Output the (X, Y) coordinate of the center of the cell containing the given text.  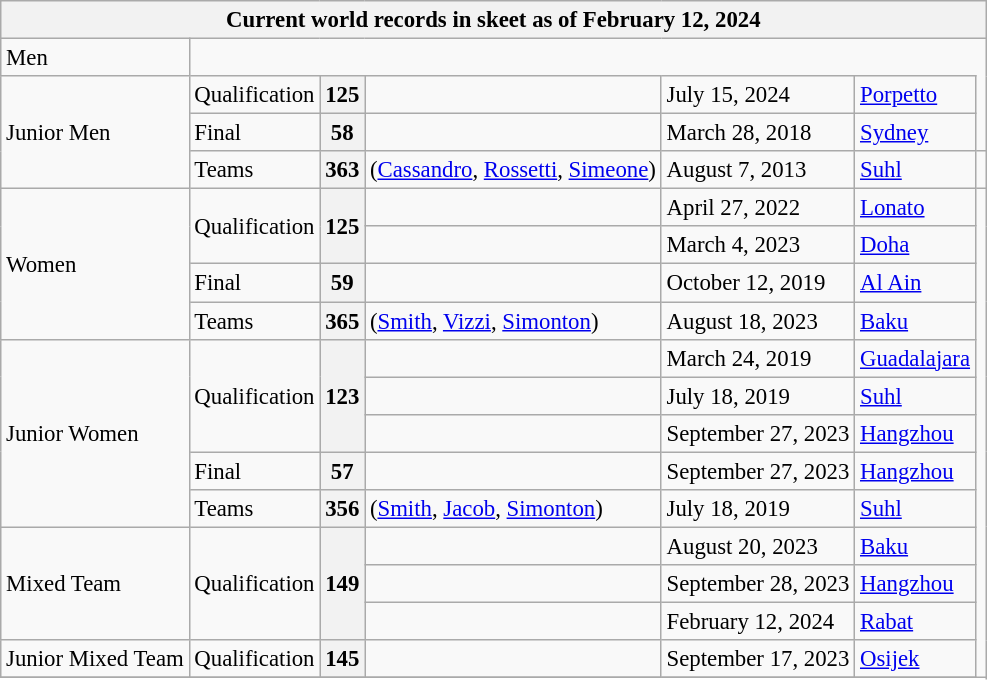
August 18, 2023 (758, 321)
Osijek (916, 659)
Doha (916, 245)
Mixed Team (95, 584)
123 (342, 396)
February 12, 2024 (758, 621)
July 15, 2024 (758, 95)
145 (342, 659)
Porpetto (916, 95)
Sydney (916, 133)
363 (342, 170)
(Smith, Vizzi, Simonton) (514, 321)
356 (342, 509)
August 20, 2023 (758, 546)
Men (95, 58)
58 (342, 133)
Junior Mixed Team (95, 659)
Rabat (916, 621)
September 28, 2023 (758, 584)
Guadalajara (916, 358)
Lonato (916, 208)
149 (342, 584)
September 17, 2023 (758, 659)
57 (342, 471)
59 (342, 283)
Al Ain (916, 283)
April 27, 2022 (758, 208)
Women (95, 264)
365 (342, 321)
(Cassandro, Rossetti, Simeone) (514, 170)
(Smith, Jacob, Simonton) (514, 509)
October 12, 2019 (758, 283)
August 7, 2013 (758, 170)
March 4, 2023 (758, 245)
Junior Women (95, 433)
March 28, 2018 (758, 133)
Current world records in skeet as of February 12, 2024 (494, 20)
Junior Men (95, 132)
March 24, 2019 (758, 358)
